Return (x, y) of the center of cell containing provided text 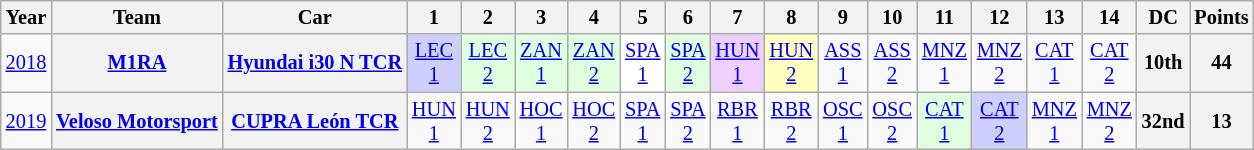
10 (892, 17)
RBR2 (791, 121)
HOC2 (594, 121)
9 (842, 17)
OSC1 (842, 121)
ZAN1 (542, 63)
2 (488, 17)
Year (26, 17)
10th (1164, 63)
12 (1000, 17)
ASS2 (892, 63)
LEC1 (434, 63)
M1RA (136, 63)
11 (944, 17)
DC (1164, 17)
6 (688, 17)
ASS1 (842, 63)
4 (594, 17)
2019 (26, 121)
LEC2 (488, 63)
Points (1222, 17)
Hyundai i30 N TCR (315, 63)
44 (1222, 63)
8 (791, 17)
Team (136, 17)
RBR1 (738, 121)
OSC2 (892, 121)
32nd (1164, 121)
1 (434, 17)
Car (315, 17)
Veloso Motorsport (136, 121)
3 (542, 17)
7 (738, 17)
14 (1110, 17)
2018 (26, 63)
CUPRA León TCR (315, 121)
ZAN2 (594, 63)
HOC1 (542, 121)
5 (642, 17)
